Identify which cell holds the provided text, then report its [x, y] central coordinate. 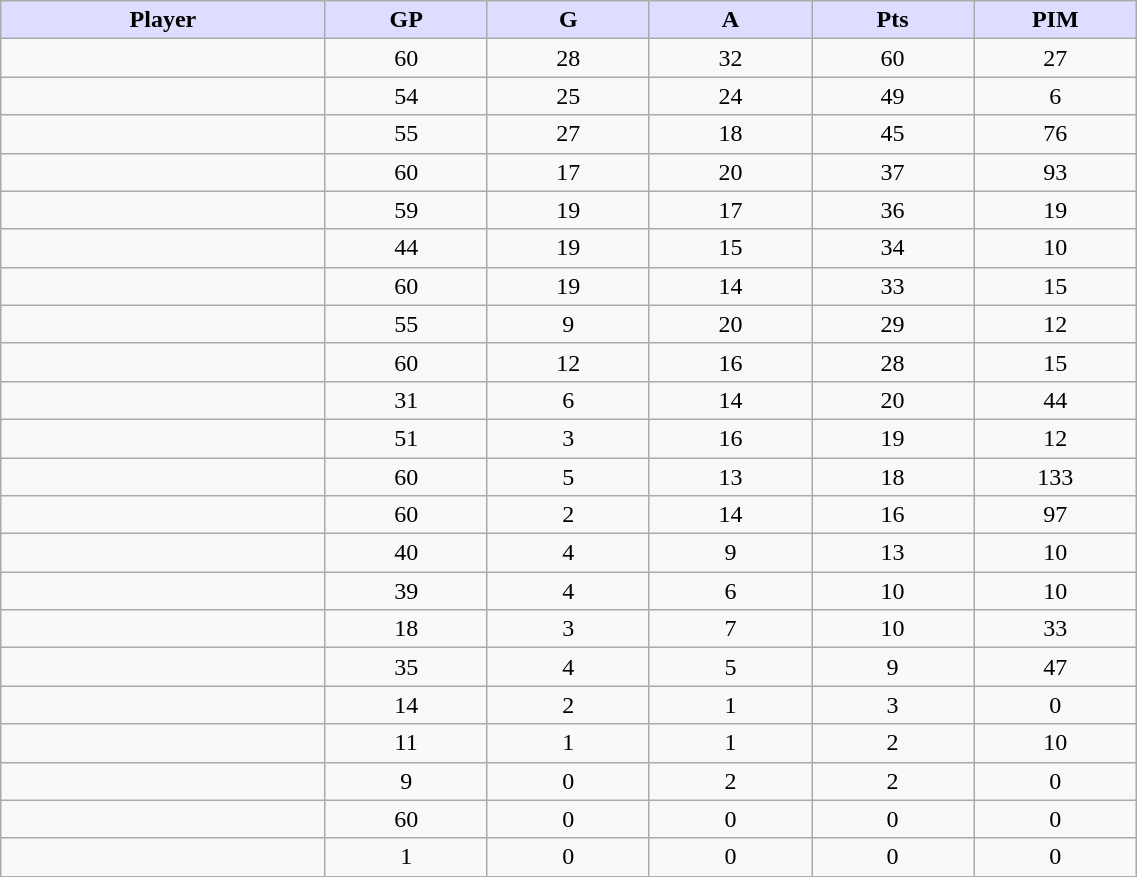
24 [730, 96]
31 [406, 400]
35 [406, 667]
11 [406, 743]
A [730, 20]
40 [406, 553]
54 [406, 96]
45 [893, 134]
G [568, 20]
32 [730, 58]
133 [1056, 477]
37 [893, 172]
GP [406, 20]
25 [568, 96]
51 [406, 438]
97 [1056, 515]
34 [893, 248]
36 [893, 210]
93 [1056, 172]
59 [406, 210]
Player [163, 20]
49 [893, 96]
7 [730, 629]
PIM [1056, 20]
76 [1056, 134]
Pts [893, 20]
29 [893, 324]
47 [1056, 667]
39 [406, 591]
